Find where the given text appears and provide that cell's center as (x, y) coordinate. 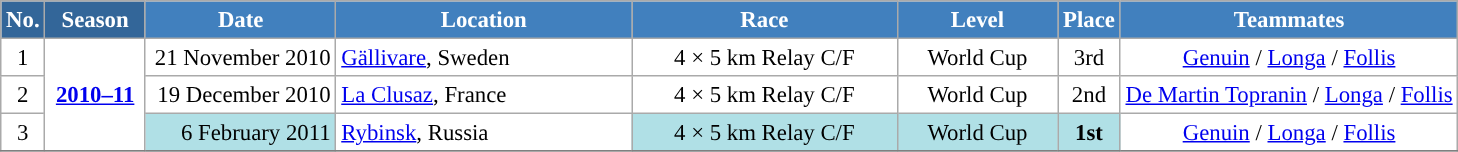
3 (23, 133)
Location (484, 20)
6 February 2011 (240, 133)
La Clusaz, France (484, 95)
Season (95, 20)
2nd (1089, 95)
1st (1089, 133)
De Martin Topranin / Longa / Follis (1289, 95)
No. (23, 20)
Gällivare, Sweden (484, 58)
Teammates (1289, 20)
Date (240, 20)
Race (765, 20)
Place (1089, 20)
Rybinsk, Russia (484, 133)
3rd (1089, 58)
Level (978, 20)
1 (23, 58)
2 (23, 95)
21 November 2010 (240, 58)
19 December 2010 (240, 95)
2010–11 (95, 96)
